Pinpoint the cell where the given text exists, returning its (x, y) midpoint coordinate. 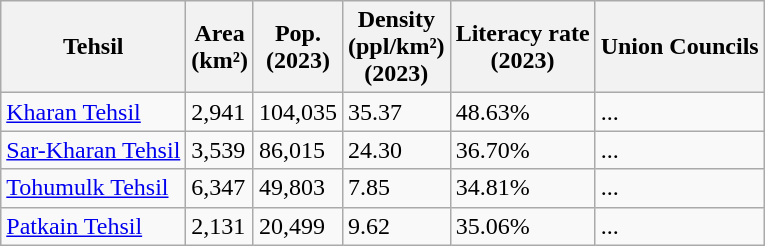
49,803 (298, 188)
3,539 (220, 150)
35.37 (396, 112)
34.81% (522, 188)
36.70% (522, 150)
Area(km²) (220, 47)
2,941 (220, 112)
Union Councils (680, 47)
Patkain Tehsil (94, 226)
48.63% (522, 112)
35.06% (522, 226)
Pop.(2023) (298, 47)
Tehsil (94, 47)
Kharan Tehsil (94, 112)
9.62 (396, 226)
24.30 (396, 150)
Literacy rate(2023) (522, 47)
Density(ppl/km²)(2023) (396, 47)
6,347 (220, 188)
2,131 (220, 226)
86,015 (298, 150)
Sar-Kharan Tehsil (94, 150)
Tohumulk Tehsil (94, 188)
104,035 (298, 112)
20,499 (298, 226)
7.85 (396, 188)
